Search for the cell housing the specified text and yield its (X, Y) center coordinate. 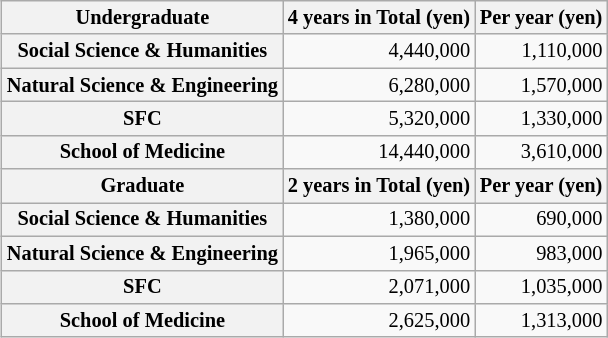
2,625,000 (379, 321)
3,610,000 (541, 152)
690,000 (541, 220)
1,965,000 (379, 253)
4 years in Total (yen) (379, 18)
2,071,000 (379, 287)
14,440,000 (379, 152)
983,000 (541, 253)
Undergraduate (142, 18)
Graduate (142, 186)
1,035,000 (541, 287)
5,320,000 (379, 119)
1,330,000 (541, 119)
1,110,000 (541, 51)
1,380,000 (379, 220)
2 years in Total (yen) (379, 186)
4,440,000 (379, 51)
1,570,000 (541, 85)
1,313,000 (541, 321)
6,280,000 (379, 85)
